Search for the cell housing the specified text and yield its (x, y) center coordinate. 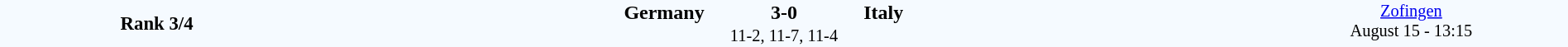
11-2, 11-7, 11-4 (784, 36)
Rank 3/4 (157, 23)
Italy (1059, 12)
Germany (509, 12)
ZofingenAugust 15 - 13:15 (1411, 23)
3-0 (784, 12)
